For the text-containing cell, return its midpoint in (X, Y) coordinate format. 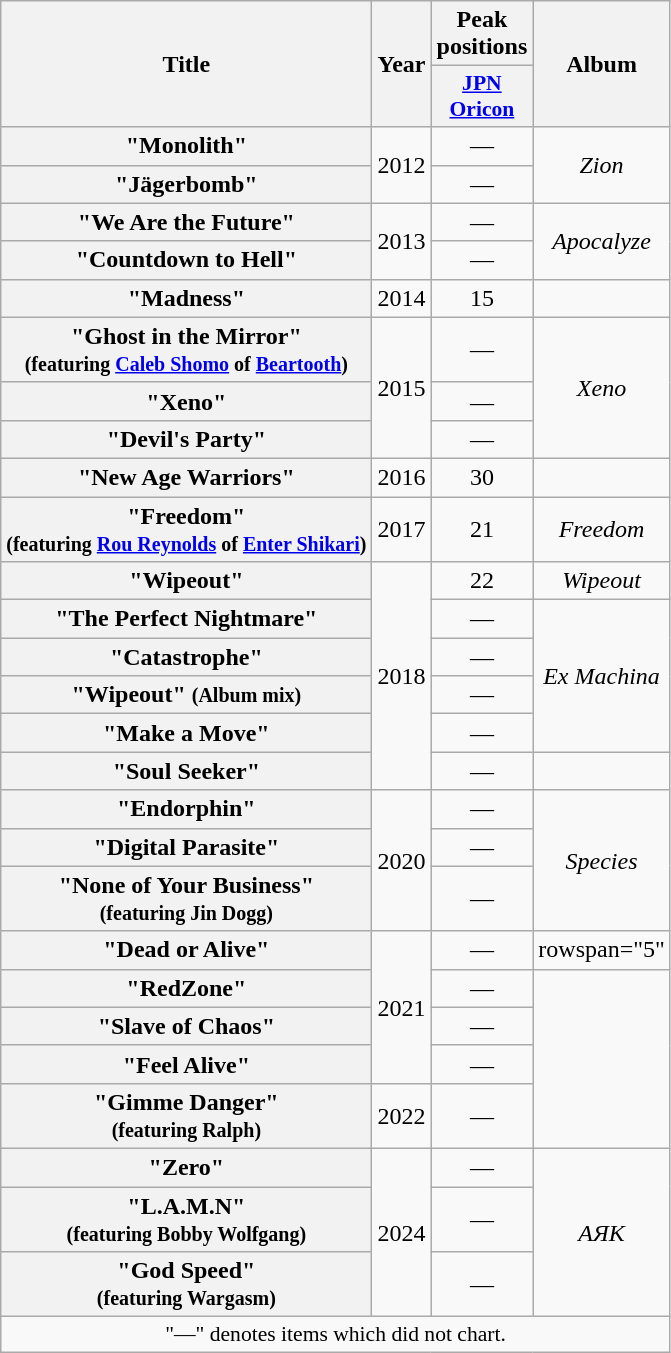
"RedZone" (186, 988)
Peak positions (482, 34)
"The Perfect Nightmare" (186, 619)
Apocalyze (602, 241)
"Dead or Alive" (186, 950)
JPNOricon (482, 96)
2022 (402, 1116)
2024 (402, 1232)
Ex Machina (602, 676)
2017 (402, 528)
"Jägerbomb" (186, 184)
"Xeno" (186, 401)
2013 (402, 241)
2016 (402, 477)
"We Are the Future" (186, 222)
"Digital Parasite" (186, 847)
rowspan="5" (602, 950)
"Endorphin" (186, 809)
22 (482, 581)
2021 (402, 1007)
Species (602, 860)
"Wipeout" (Album mix) (186, 695)
Album (602, 64)
Xeno (602, 388)
"Madness" (186, 298)
"Gimme Danger"(featuring Ralph) (186, 1116)
"Soul Seeker" (186, 771)
"L.A.M.N"(featuring Bobby Wolfgang) (186, 1218)
"Make a Move" (186, 733)
Year (402, 64)
"Zero" (186, 1167)
"None of Your Business"(featuring Jin Dogg) (186, 898)
"Freedom"(featuring Rou Reynolds of Enter Shikari) (186, 528)
2012 (402, 165)
"Devil's Party" (186, 439)
"God Speed"(featuring Wargasm) (186, 1284)
2014 (402, 298)
Wipeout (602, 581)
Zion (602, 165)
"Catastrophe" (186, 657)
"Feel Alive" (186, 1064)
"Monolith" (186, 146)
15 (482, 298)
2015 (402, 388)
"Ghost in the Mirror"(featuring Caleb Shomo of Beartooth) (186, 350)
30 (482, 477)
"Wipeout" (186, 581)
"Countdown to Hell" (186, 260)
Freedom (602, 528)
"Slave of Chaos" (186, 1026)
"—" denotes items which did not chart. (336, 1335)
2018 (402, 676)
21 (482, 528)
Title (186, 64)
"New Age Warriors" (186, 477)
2020 (402, 860)
AЯK (602, 1232)
